Pinpoint the cell where the given text exists, returning its (X, Y) midpoint coordinate. 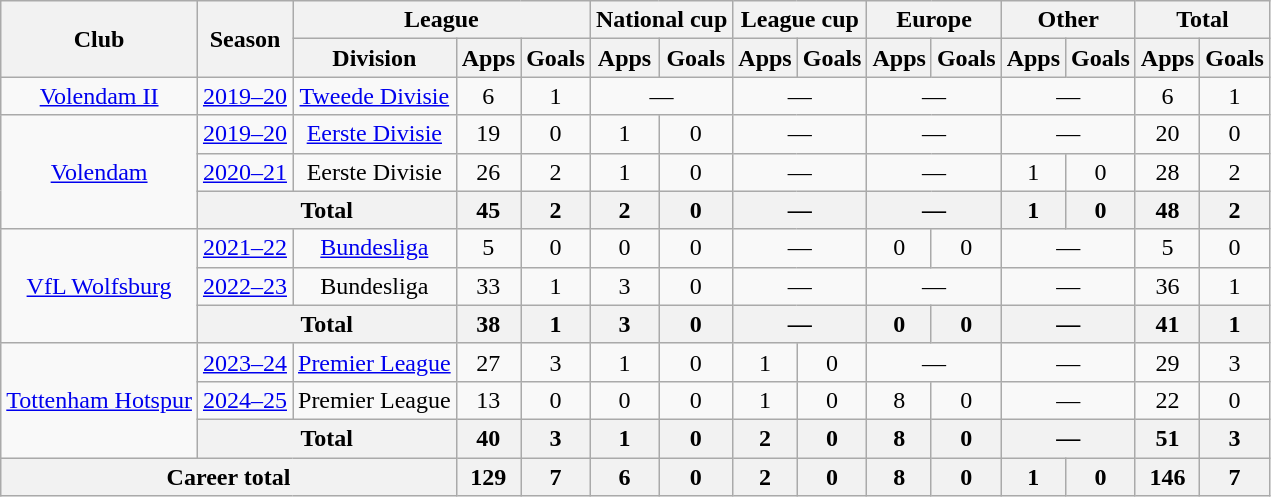
26 (488, 172)
2022–23 (244, 286)
2021–22 (244, 248)
League (441, 20)
Europe (934, 20)
2023–24 (244, 362)
19 (488, 134)
41 (1167, 324)
National cup (661, 20)
2024–25 (244, 400)
129 (488, 477)
28 (1167, 172)
146 (1167, 477)
Tweede Divisie (374, 96)
51 (1167, 438)
38 (488, 324)
48 (1167, 210)
VfL Wolfsburg (100, 286)
Tottenham Hotspur (100, 400)
29 (1167, 362)
Club (100, 39)
Volendam II (100, 96)
13 (488, 400)
Volendam (100, 172)
22 (1167, 400)
Season (244, 39)
36 (1167, 286)
20 (1167, 134)
2020–21 (244, 172)
League cup (800, 20)
Division (374, 58)
45 (488, 210)
27 (488, 362)
Other (1068, 20)
Career total (228, 477)
33 (488, 286)
40 (488, 438)
